Locate the cell with the specified text and output its (x, y) center coordinate. 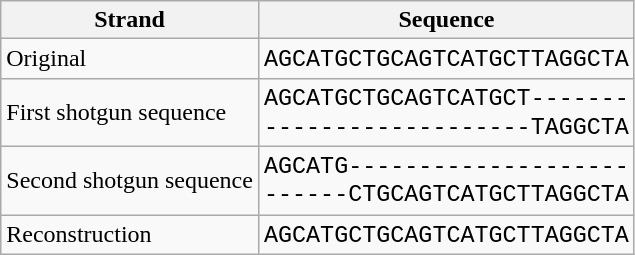
First shotgun sequence (130, 112)
Sequence (446, 20)
Second shotgun sequence (130, 180)
Strand (130, 20)
AGCATG--------------------------CTGCAGTCATGCTTAGGCTA (446, 180)
Reconstruction (130, 234)
Original (130, 59)
AGCATGCTGCAGTCATGCT--------------------------TAGGCTA (446, 112)
